Scan for the cell matching the given text and deliver its (x, y) coordinate at center. 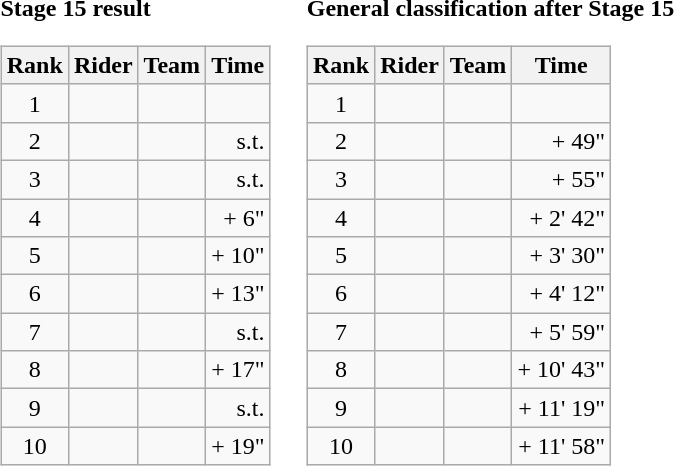
+ 13" (238, 294)
+ 19" (238, 446)
+ 10" (238, 256)
+ 3' 30" (562, 256)
+ 11' 58" (562, 446)
+ 55" (562, 179)
+ 2' 42" (562, 217)
+ 49" (562, 141)
+ 5' 59" (562, 332)
+ 10' 43" (562, 370)
+ 4' 12" (562, 294)
+ 17" (238, 370)
+ 6" (238, 217)
+ 11' 19" (562, 408)
